For the text-containing cell, return its midpoint in (X, Y) coordinate format. 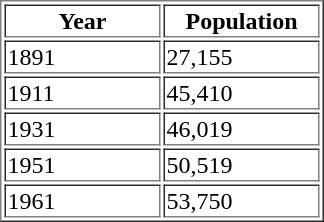
27,155 (242, 56)
45,410 (242, 92)
1891 (82, 56)
Population (242, 20)
1951 (82, 164)
1911 (82, 92)
Year (82, 20)
1931 (82, 128)
1961 (82, 200)
53,750 (242, 200)
46,019 (242, 128)
50,519 (242, 164)
